Capture the cell that displays the provided text and extract its (x, y) central coordinate. 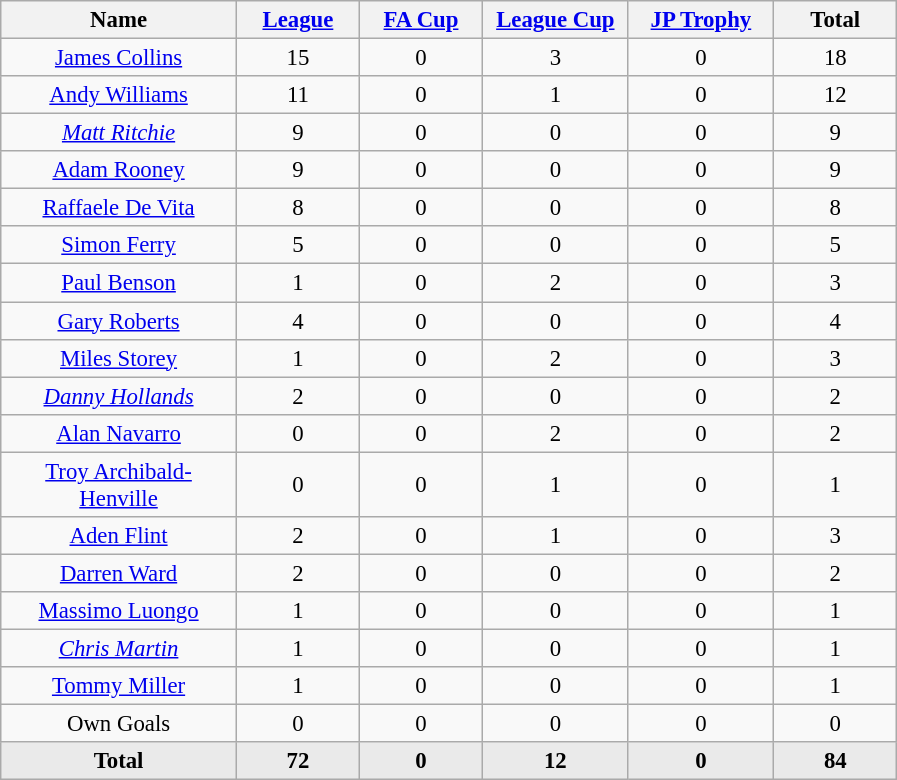
18 (836, 58)
Adam Rooney (119, 170)
15 (298, 58)
Troy Archibald-Henville (119, 484)
Own Goals (119, 724)
League (298, 20)
Tommy Miller (119, 686)
Name (119, 20)
Matt Ritchie (119, 133)
Chris Martin (119, 648)
84 (836, 761)
Gary Roberts (119, 321)
FA Cup (420, 20)
11 (298, 95)
Miles Storey (119, 358)
72 (298, 761)
Darren Ward (119, 573)
Massimo Luongo (119, 611)
Alan Navarro (119, 433)
Paul Benson (119, 283)
JP Trophy (701, 20)
League Cup (556, 20)
James Collins (119, 58)
Danny Hollands (119, 396)
Aden Flint (119, 536)
Simon Ferry (119, 245)
Raffaele De Vita (119, 208)
Andy Williams (119, 95)
